For the text-containing cell, return its midpoint in [x, y] coordinate format. 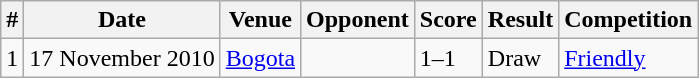
Date [122, 20]
Score [448, 20]
# [12, 20]
Opponent [358, 20]
Friendly [628, 58]
Bogota [260, 58]
1 [12, 58]
1–1 [448, 58]
Venue [260, 20]
Result [520, 20]
17 November 2010 [122, 58]
Draw [520, 58]
Competition [628, 20]
